Locate the cell with the specified text and output its [x, y] center coordinate. 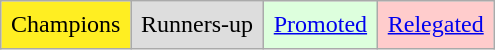
Promoted [320, 25]
Runners-up [198, 25]
Champions [66, 25]
Relegated [436, 25]
